Determine the (X, Y) coordinate at the center of the cell enclosing the given text.  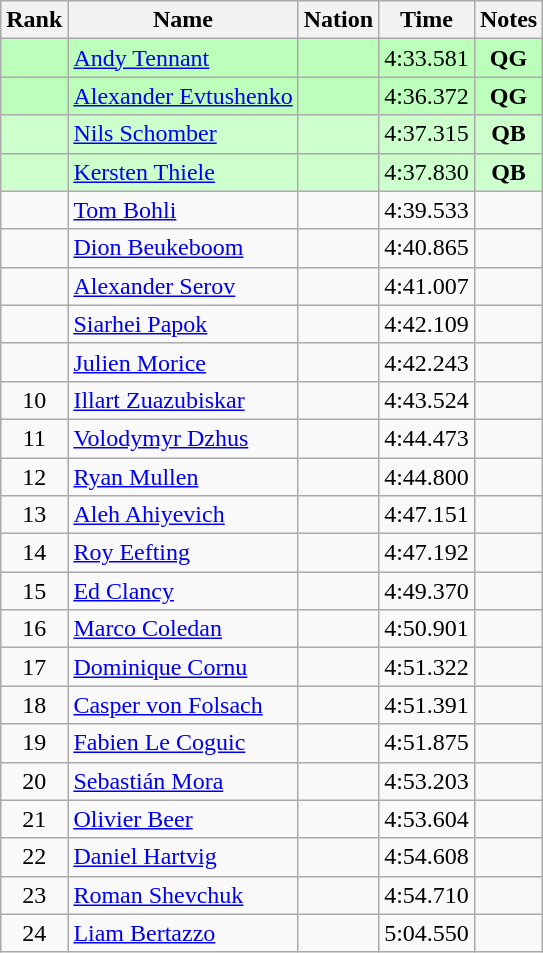
Olivier Beer (183, 819)
17 (34, 667)
Roy Eefting (183, 553)
4:43.524 (427, 400)
12 (34, 477)
4:39.533 (427, 210)
4:42.243 (427, 362)
4:54.608 (427, 857)
Notes (508, 20)
Name (183, 20)
15 (34, 591)
Liam Bertazzo (183, 933)
4:47.151 (427, 515)
Time (427, 20)
5:04.550 (427, 933)
10 (34, 400)
14 (34, 553)
4:49.370 (427, 591)
4:50.901 (427, 629)
13 (34, 515)
Sebastián Mora (183, 781)
Dominique Cornu (183, 667)
4:44.473 (427, 438)
4:37.315 (427, 134)
18 (34, 705)
4:51.322 (427, 667)
Aleh Ahiyevich (183, 515)
4:53.203 (427, 781)
4:41.007 (427, 286)
4:42.109 (427, 324)
Rank (34, 20)
Ryan Mullen (183, 477)
11 (34, 438)
Kersten Thiele (183, 172)
Marco Coledan (183, 629)
4:51.391 (427, 705)
4:40.865 (427, 248)
4:53.604 (427, 819)
4:51.875 (427, 743)
4:44.800 (427, 477)
Daniel Hartvig (183, 857)
4:47.192 (427, 553)
Siarhei Papok (183, 324)
20 (34, 781)
Tom Bohli (183, 210)
Volodymyr Dzhus (183, 438)
4:36.372 (427, 96)
Fabien Le Coguic (183, 743)
22 (34, 857)
4:33.581 (427, 58)
Ed Clancy (183, 591)
Roman Shevchuk (183, 895)
16 (34, 629)
21 (34, 819)
Andy Tennant (183, 58)
Casper von Folsach (183, 705)
4:37.830 (427, 172)
Alexander Serov (183, 286)
4:54.710 (427, 895)
19 (34, 743)
Nils Schomber (183, 134)
Alexander Evtushenko (183, 96)
24 (34, 933)
Julien Morice (183, 362)
Illart Zuazubiskar (183, 400)
Dion Beukeboom (183, 248)
Nation (338, 20)
23 (34, 895)
